Capture the cell that displays the provided text and extract its [x, y] central coordinate. 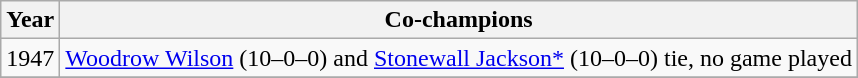
Co-champions [459, 20]
Year [30, 20]
1947 [30, 58]
Woodrow Wilson (10–0–0) and Stonewall Jackson* (10–0–0) tie, no game played [459, 58]
